Capture the cell that displays the provided text and extract its [X, Y] central coordinate. 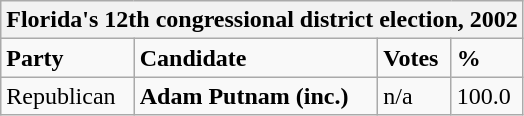
Florida's 12th congressional district election, 2002 [262, 20]
Party [68, 58]
Republican [68, 96]
n/a [414, 96]
Votes [414, 58]
% [487, 58]
100.0 [487, 96]
Candidate [256, 58]
Adam Putnam (inc.) [256, 96]
